Identify which cell holds the provided text, then report its (x, y) central coordinate. 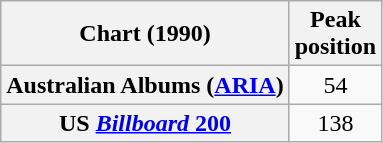
138 (335, 123)
Chart (1990) (145, 34)
Australian Albums (ARIA) (145, 85)
Peakposition (335, 34)
US Billboard 200 (145, 123)
54 (335, 85)
